Return the (x, y) coordinate for the center point of the cell that contains the specified text.  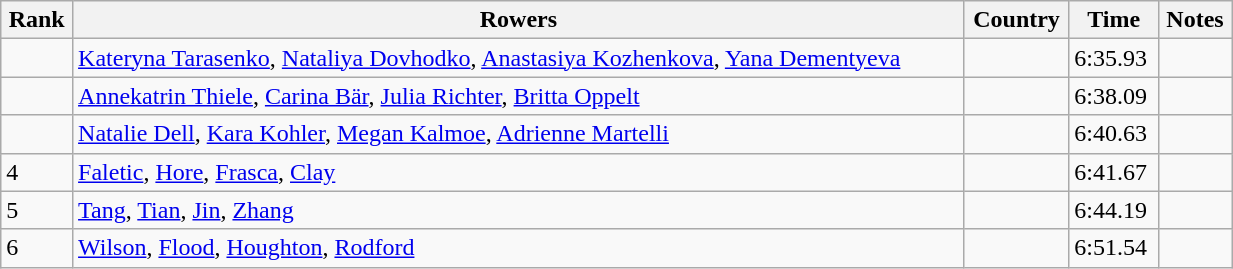
Rowers (519, 20)
Annekatrin Thiele, Carina Bär, Julia Richter, Britta Oppelt (519, 96)
Natalie Dell, Kara Kohler, Megan Kalmoe, Adrienne Martelli (519, 134)
Faletic, Hore, Frasca, Clay (519, 172)
6:51.54 (1114, 248)
Time (1114, 20)
5 (37, 210)
Notes (1194, 20)
Tang, Tian, Jin, Zhang (519, 210)
Country (1016, 20)
6:41.67 (1114, 172)
6:44.19 (1114, 210)
6:35.93 (1114, 58)
6:40.63 (1114, 134)
Wilson, Flood, Houghton, Rodford (519, 248)
Kateryna Tarasenko, Nataliya Dovhodko, Anastasiya Kozhenkova, Yana Dementyeva (519, 58)
4 (37, 172)
Rank (37, 20)
6 (37, 248)
6:38.09 (1114, 96)
